Return the (X, Y) coordinate for the center point of the cell that contains the specified text.  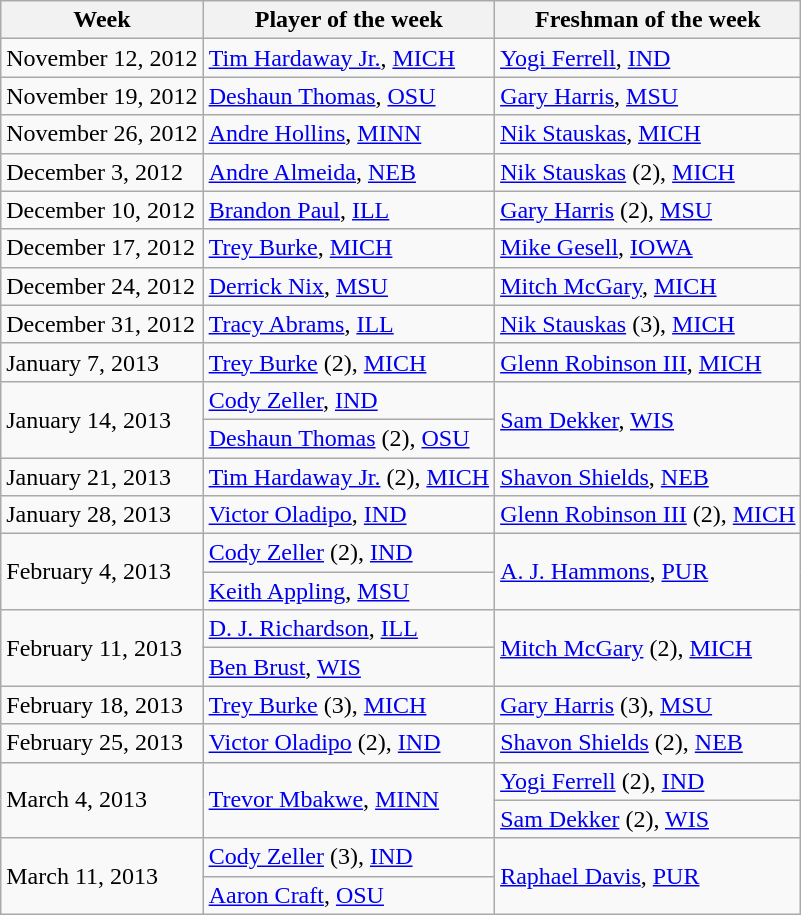
Trey Burke, MICH (348, 248)
November 19, 2012 (102, 96)
Sam Dekker, WIS (648, 419)
Shavon Shields (2), NEB (648, 743)
Tim Hardaway Jr., MICH (348, 58)
Yogi Ferrell, IND (648, 58)
Deshaun Thomas, OSU (348, 96)
Yogi Ferrell (2), IND (648, 781)
Trevor Mbakwe, MINN (348, 800)
Cody Zeller (3), IND (348, 857)
Victor Oladipo, IND (348, 515)
Tracy Abrams, ILL (348, 324)
Ben Brust, WIS (348, 667)
A. J. Hammons, PUR (648, 572)
Mitch McGary, MICH (648, 286)
Brandon Paul, ILL (348, 210)
Victor Oladipo (2), IND (348, 743)
Glenn Robinson III, MICH (648, 362)
Gary Harris, MSU (648, 96)
December 10, 2012 (102, 210)
Player of the week (348, 20)
January 7, 2013 (102, 362)
Trey Burke (3), MICH (348, 705)
Cody Zeller (2), IND (348, 553)
Trey Burke (2), MICH (348, 362)
January 14, 2013 (102, 419)
Raphael Davis, PUR (648, 876)
Tim Hardaway Jr. (2), MICH (348, 477)
March 4, 2013 (102, 800)
December 24, 2012 (102, 286)
Glenn Robinson III (2), MICH (648, 515)
February 18, 2013 (102, 705)
December 31, 2012 (102, 324)
February 25, 2013 (102, 743)
Mike Gesell, IOWA (648, 248)
Freshman of the week (648, 20)
Deshaun Thomas (2), OSU (348, 438)
December 3, 2012 (102, 172)
Gary Harris (3), MSU (648, 705)
Cody Zeller, IND (348, 400)
Mitch McGary (2), MICH (648, 648)
Andre Hollins, MINN (348, 134)
November 26, 2012 (102, 134)
February 4, 2013 (102, 572)
January 28, 2013 (102, 515)
March 11, 2013 (102, 876)
Nik Stauskas, MICH (648, 134)
February 11, 2013 (102, 648)
Sam Dekker (2), WIS (648, 819)
Shavon Shields, NEB (648, 477)
Nik Stauskas (2), MICH (648, 172)
Andre Almeida, NEB (348, 172)
Keith Appling, MSU (348, 591)
Week (102, 20)
Gary Harris (2), MSU (648, 210)
December 17, 2012 (102, 248)
Nik Stauskas (3), MICH (648, 324)
Aaron Craft, OSU (348, 895)
November 12, 2012 (102, 58)
January 21, 2013 (102, 477)
D. J. Richardson, ILL (348, 629)
Derrick Nix, MSU (348, 286)
